Return the (x, y) coordinate for the center point of the cell that contains the specified text.  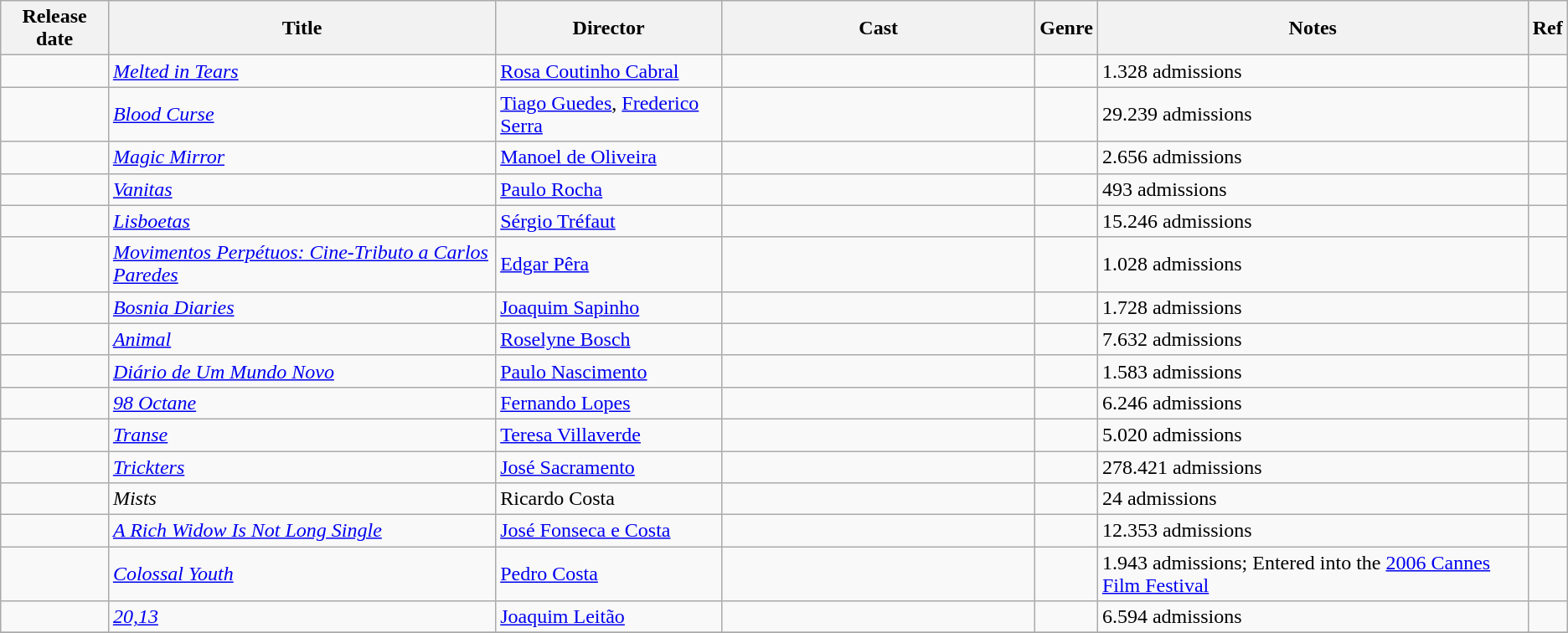
493 admissions (1313, 189)
Roselyne Bosch (609, 339)
Manoel de Oliveira (609, 157)
20,13 (302, 617)
Edgar Pêra (609, 265)
Ricardo Costa (609, 499)
1.943 admissions; Entered into the 2006 Cannes Film Festival (1313, 574)
5.020 admissions (1313, 435)
Genre (1067, 28)
Pedro Costa (609, 574)
1.028 admissions (1313, 265)
Rosa Coutinho Cabral (609, 71)
Animal (302, 339)
Blood Curse (302, 114)
A Rich Widow Is Not Long Single (302, 531)
Notes (1313, 28)
Title (302, 28)
Teresa Villaverde (609, 435)
Ref (1548, 28)
29.239 admissions (1313, 114)
Release date (55, 28)
Melted in Tears (302, 71)
7.632 admissions (1313, 339)
Colossal Youth (302, 574)
José Sacramento (609, 466)
Joaquim Sapinho (609, 307)
1.728 admissions (1313, 307)
Tiago Guedes, Frederico Serra (609, 114)
6.594 admissions (1313, 617)
Bosnia Diaries (302, 307)
98 Octane (302, 403)
Diário de Um Mundo Novo (302, 371)
Trickters (302, 466)
2.656 admissions (1313, 157)
Paulo Rocha (609, 189)
15.246 admissions (1313, 221)
Joaquim Leitão (609, 617)
Cast (879, 28)
José Fonseca e Costa (609, 531)
24 admissions (1313, 499)
1.328 admissions (1313, 71)
Transe (302, 435)
6.246 admissions (1313, 403)
Vanitas (302, 189)
Movimentos Perpétuos: Cine-Tributo a Carlos Paredes (302, 265)
278.421 admissions (1313, 466)
Fernando Lopes (609, 403)
Lisboetas (302, 221)
Director (609, 28)
Paulo Nascimento (609, 371)
Magic Mirror (302, 157)
1.583 admissions (1313, 371)
12.353 admissions (1313, 531)
Mists (302, 499)
Sérgio Tréfaut (609, 221)
